Return [X, Y] of the center of cell containing provided text 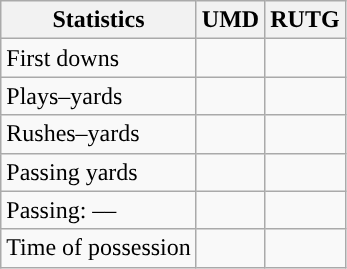
Statistics [99, 20]
Plays–yards [99, 96]
Passing: –– [99, 210]
Passing yards [99, 172]
UMD [230, 20]
RUTG [305, 20]
First downs [99, 58]
Rushes–yards [99, 134]
Time of possession [99, 248]
